Pinpoint the cell where the given text exists, returning its (X, Y) midpoint coordinate. 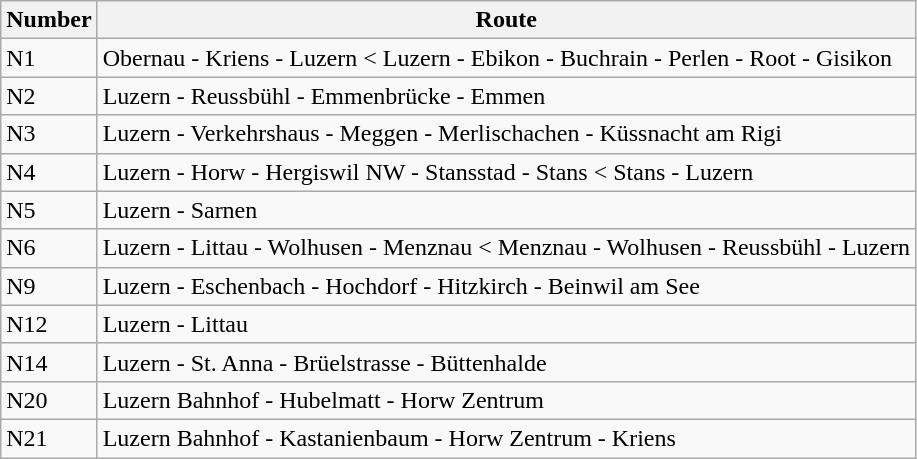
N6 (49, 248)
Obernau - Kriens - Luzern < Luzern - Ebikon - Buchrain - Perlen - Root - Gisikon (506, 58)
Luzern - St. Anna - Brüelstrasse - Büttenhalde (506, 362)
Luzern Bahnhof - Hubelmatt - Horw Zentrum (506, 400)
N9 (49, 286)
Luzern Bahnhof - Kastanienbaum - Horw Zentrum - Kriens (506, 438)
N12 (49, 324)
Luzern - Littau (506, 324)
N21 (49, 438)
Luzern - Horw - Hergiswil NW - Stansstad - Stans < Stans - Luzern (506, 172)
Luzern - Littau - Wolhusen - Menznau < Menznau - Wolhusen - Reussbühl - Luzern (506, 248)
Route (506, 20)
N4 (49, 172)
Luzern - Verkehrshaus - Meggen - Merlischachen - Küssnacht am Rigi (506, 134)
Luzern - Eschenbach - Hochdorf - Hitzkirch - Beinwil am See (506, 286)
N5 (49, 210)
N20 (49, 400)
Luzern - Reussbühl - Emmenbrücke - Emmen (506, 96)
N3 (49, 134)
N14 (49, 362)
Luzern - Sarnen (506, 210)
Number (49, 20)
N2 (49, 96)
N1 (49, 58)
